Provide the (X, Y) coordinate of the cell's center where the given text is located.  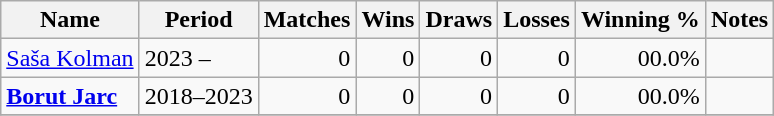
Wins (388, 20)
Saša Kolman (70, 58)
2023 – (198, 58)
Period (198, 20)
Matches (307, 20)
Draws (459, 20)
Borut Jarc (70, 96)
Notes (739, 20)
Winning % (640, 20)
Name (70, 20)
Losses (537, 20)
2018–2023 (198, 96)
